Pinpoint the cell where the given text exists, returning its [x, y] midpoint coordinate. 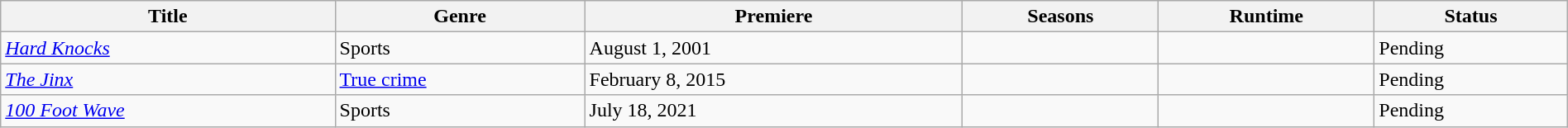
August 1, 2001 [774, 48]
True crime [460, 79]
Hard Knocks [168, 48]
Status [1470, 17]
Genre [460, 17]
The Jinx [168, 79]
Seasons [1060, 17]
February 8, 2015 [774, 79]
July 18, 2021 [774, 111]
Runtime [1267, 17]
Title [168, 17]
Premiere [774, 17]
100 Foot Wave [168, 111]
